Determine the [X, Y] coordinate at the center of the cell enclosing the given text.  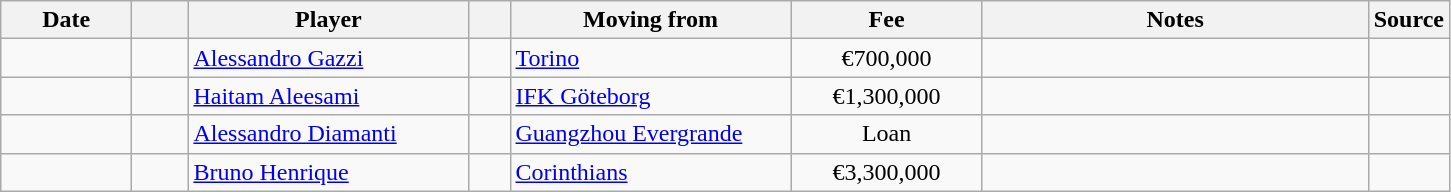
Moving from [650, 20]
Guangzhou Evergrande [650, 134]
Fee [886, 20]
IFK Göteborg [650, 96]
Alessandro Gazzi [328, 58]
Date [66, 20]
€3,300,000 [886, 172]
Loan [886, 134]
€700,000 [886, 58]
Source [1408, 20]
Notes [1175, 20]
Torino [650, 58]
Player [328, 20]
Corinthians [650, 172]
Haitam Aleesami [328, 96]
Bruno Henrique [328, 172]
Alessandro Diamanti [328, 134]
€1,300,000 [886, 96]
